Pinpoint the cell where the given text exists, returning its (X, Y) midpoint coordinate. 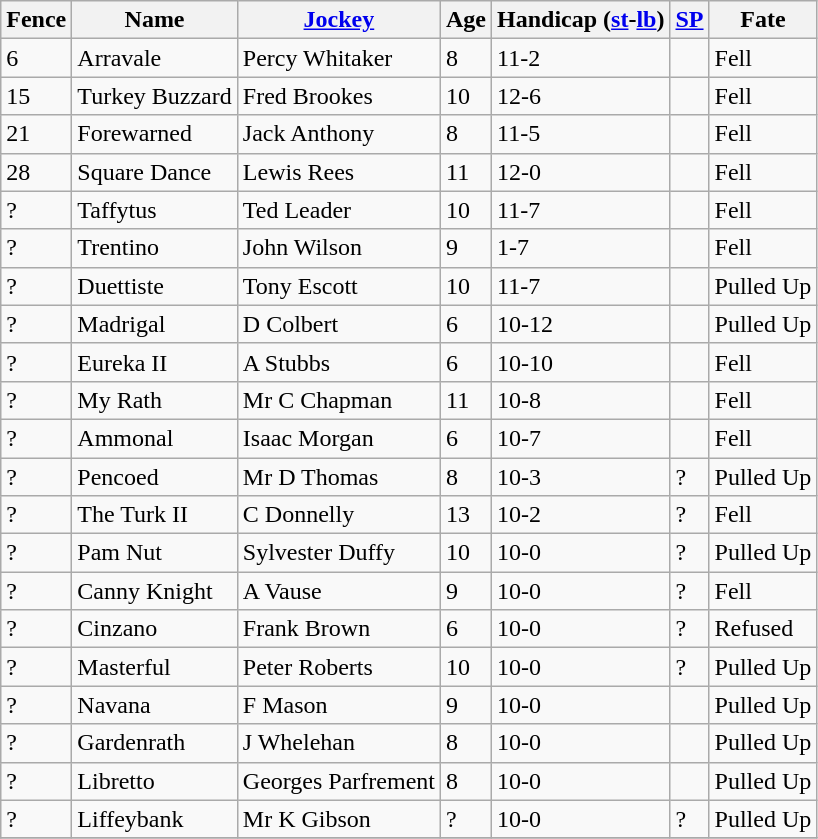
Pencoed (154, 477)
11-5 (581, 134)
Sylvester Duffy (338, 553)
The Turk II (154, 515)
Isaac Morgan (338, 438)
Canny Knight (154, 591)
Age (466, 20)
Pam Nut (154, 553)
Peter Roberts (338, 667)
Eureka II (154, 362)
A Vause (338, 591)
15 (36, 96)
Fred Brookes (338, 96)
Taffytus (154, 210)
F Mason (338, 705)
13 (466, 515)
12-6 (581, 96)
Trentino (154, 248)
10-8 (581, 400)
Percy Whitaker (338, 58)
A Stubbs (338, 362)
10-7 (581, 438)
My Rath (154, 400)
Gardenrath (154, 743)
10-10 (581, 362)
Arravale (154, 58)
Mr C Chapman (338, 400)
Jack Anthony (338, 134)
Square Dance (154, 172)
11-2 (581, 58)
Masterful (154, 667)
28 (36, 172)
SP (690, 20)
Fate (763, 20)
D Colbert (338, 324)
Frank Brown (338, 629)
Duettiste (154, 286)
Liffeybank (154, 819)
John Wilson (338, 248)
Cinzano (154, 629)
Navana (154, 705)
10-2 (581, 515)
Ammonal (154, 438)
10-3 (581, 477)
Turkey Buzzard (154, 96)
Forewarned (154, 134)
Libretto (154, 781)
Georges Parfrement (338, 781)
21 (36, 134)
Handicap (st-lb) (581, 20)
Mr K Gibson (338, 819)
Madrigal (154, 324)
Fence (36, 20)
J Whelehan (338, 743)
1-7 (581, 248)
Lewis Rees (338, 172)
12-0 (581, 172)
10-12 (581, 324)
Tony Escott (338, 286)
Jockey (338, 20)
C Donnelly (338, 515)
Refused (763, 629)
Mr D Thomas (338, 477)
Ted Leader (338, 210)
Name (154, 20)
